Pinpoint the cell where the given text exists, returning its [X, Y] midpoint coordinate. 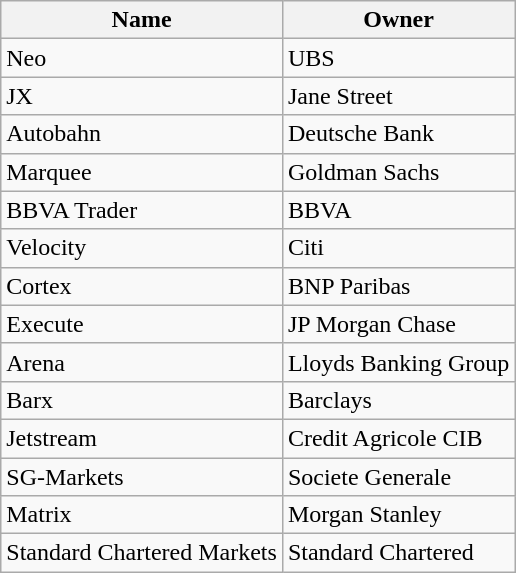
Cortex [142, 286]
Owner [398, 20]
Matrix [142, 515]
Velocity [142, 248]
Jane Street [398, 96]
Execute [142, 324]
Standard Chartered Markets [142, 553]
Barclays [398, 400]
Autobahn [142, 134]
BBVA [398, 210]
JP Morgan Chase [398, 324]
JX [142, 96]
Goldman Sachs [398, 172]
Societe Generale [398, 477]
Lloyds Banking Group [398, 362]
Morgan Stanley [398, 515]
Neo [142, 58]
Jetstream [142, 438]
Name [142, 20]
BNP Paribas [398, 286]
UBS [398, 58]
Credit Agricole CIB [398, 438]
Arena [142, 362]
Standard Chartered [398, 553]
BBVA Trader [142, 210]
Deutsche Bank [398, 134]
SG-Markets [142, 477]
Barx [142, 400]
Citi [398, 248]
Marquee [142, 172]
